Find where the given text appears and provide that cell's center as (X, Y) coordinate. 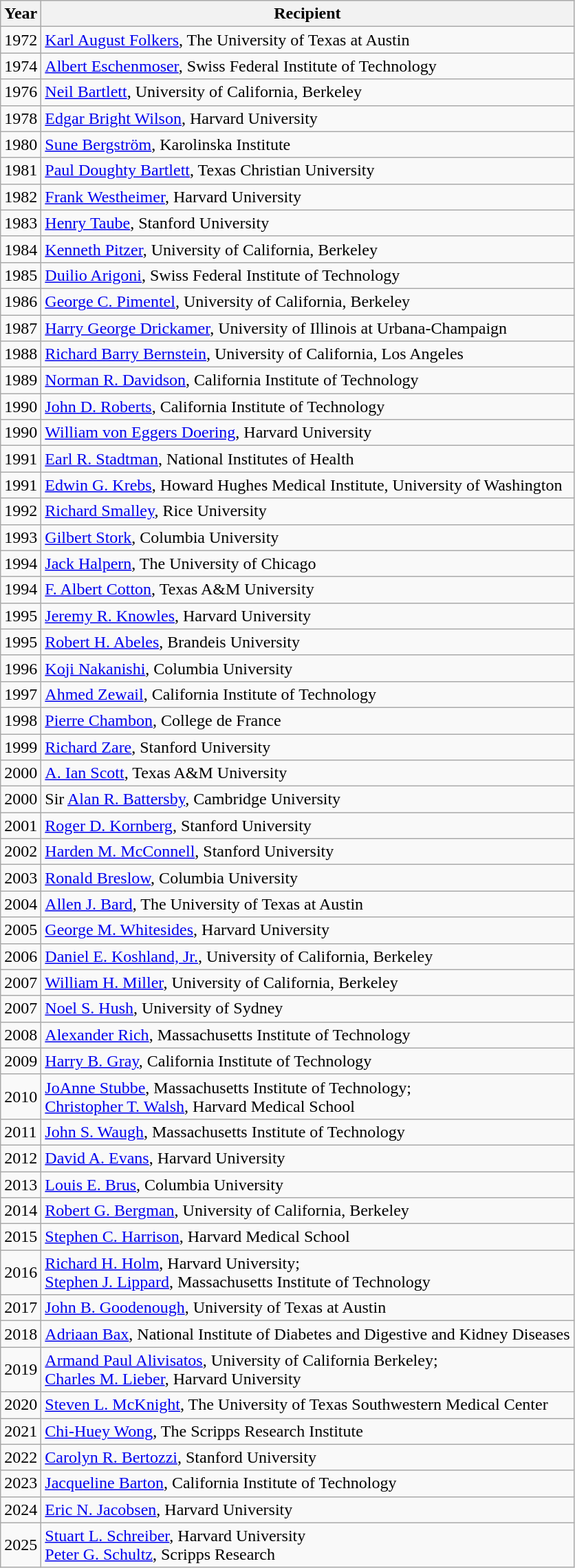
Paul Doughty Bartlett, Texas Christian University (307, 171)
2019 (21, 1369)
1976 (21, 92)
2006 (21, 956)
Kenneth Pitzer, University of California, Berkeley (307, 249)
Alexander Rich, Massachusetts Institute of Technology (307, 1035)
2015 (21, 1237)
2023 (21, 1483)
2017 (21, 1308)
2018 (21, 1334)
2020 (21, 1405)
Edwin G. Krebs, Howard Hughes Medical Institute, University of Washington (307, 485)
1982 (21, 197)
Earl R. Stadtman, National Institutes of Health (307, 459)
Edgar Bright Wilson, Harvard University (307, 118)
2009 (21, 1061)
F. Albert Cotton, Texas A&M University (307, 590)
1993 (21, 537)
1985 (21, 275)
1983 (21, 223)
Steven L. McKnight, The University of Texas Southwestern Medical Center (307, 1405)
Pierre Chambon, College de France (307, 720)
1992 (21, 511)
Sir Alan R. Battersby, Cambridge University (307, 799)
1980 (21, 144)
1988 (21, 354)
Ahmed Zewail, California Institute of Technology (307, 694)
Stuart L. Schreiber, Harvard UniversityPeter G. Schultz, Scripps Research (307, 1545)
1972 (21, 40)
2001 (21, 826)
Norman R. Davidson, California Institute of Technology (307, 380)
Jack Halpern, The University of Chicago (307, 563)
1984 (21, 249)
1997 (21, 694)
2003 (21, 878)
David A. Evans, Harvard University (307, 1158)
Year (21, 14)
Adriaan Bax, National Institute of Diabetes and Digestive and Kidney Diseases (307, 1334)
George M. Whitesides, Harvard University (307, 930)
2005 (21, 930)
Robert H. Abeles, Brandeis University (307, 642)
Karl August Folkers, The University of Texas at Austin (307, 40)
1978 (21, 118)
Richard Zare, Stanford University (307, 747)
Allen J. Bard, The University of Texas at Austin (307, 904)
William H. Miller, University of California, Berkeley (307, 982)
Stephen C. Harrison, Harvard Medical School (307, 1237)
2016 (21, 1273)
2004 (21, 904)
2024 (21, 1510)
1981 (21, 171)
Richard Smalley, Rice University (307, 511)
John D. Roberts, California Institute of Technology (307, 407)
John S. Waugh, Massachusetts Institute of Technology (307, 1132)
Jeremy R. Knowles, Harvard University (307, 616)
Eric N. Jacobsen, Harvard University (307, 1510)
Louis E. Brus, Columbia University (307, 1184)
Jacqueline Barton, California Institute of Technology (307, 1483)
Gilbert Stork, Columbia University (307, 537)
Harry George Drickamer, University of Illinois at Urbana-Champaign (307, 328)
John B. Goodenough, University of Texas at Austin (307, 1308)
2010 (21, 1097)
Koji Nakanishi, Columbia University (307, 668)
2021 (21, 1431)
Daniel E. Koshland, Jr., University of California, Berkeley (307, 956)
1974 (21, 66)
Frank Westheimer, Harvard University (307, 197)
2008 (21, 1035)
Neil Bartlett, University of California, Berkeley (307, 92)
JoAnne Stubbe, Massachusetts Institute of Technology;Christopher T. Walsh, Harvard Medical School (307, 1097)
2014 (21, 1211)
Harry B. Gray, California Institute of Technology (307, 1061)
Albert Eschenmoser, Swiss Federal Institute of Technology (307, 66)
Robert G. Bergman, University of California, Berkeley (307, 1211)
A. Ian Scott, Texas A&M University (307, 773)
Recipient (307, 14)
1989 (21, 380)
2013 (21, 1184)
William von Eggers Doering, Harvard University (307, 433)
2002 (21, 852)
Ronald Breslow, Columbia University (307, 878)
2025 (21, 1545)
2011 (21, 1132)
1986 (21, 301)
Carolyn R. Bertozzi, Stanford University (307, 1457)
Henry Taube, Stanford University (307, 223)
1998 (21, 720)
Duilio Arigoni, Swiss Federal Institute of Technology (307, 275)
Armand Paul Alivisatos, University of California Berkeley;Charles M. Lieber, Harvard University (307, 1369)
1999 (21, 747)
2012 (21, 1158)
Richard Barry Bernstein, University of California, Los Angeles (307, 354)
1996 (21, 668)
Richard H. Holm, Harvard University;Stephen J. Lippard, Massachusetts Institute of Technology (307, 1273)
Chi-Huey Wong, The Scripps Research Institute (307, 1431)
Roger D. Kornberg, Stanford University (307, 826)
2022 (21, 1457)
1987 (21, 328)
Sune Bergström, Karolinska Institute (307, 144)
Noel S. Hush, University of Sydney (307, 1009)
George C. Pimentel, University of California, Berkeley (307, 301)
Harden M. McConnell, Stanford University (307, 852)
